From the cell containing the given text, extract its center point as (X, Y) coordinate. 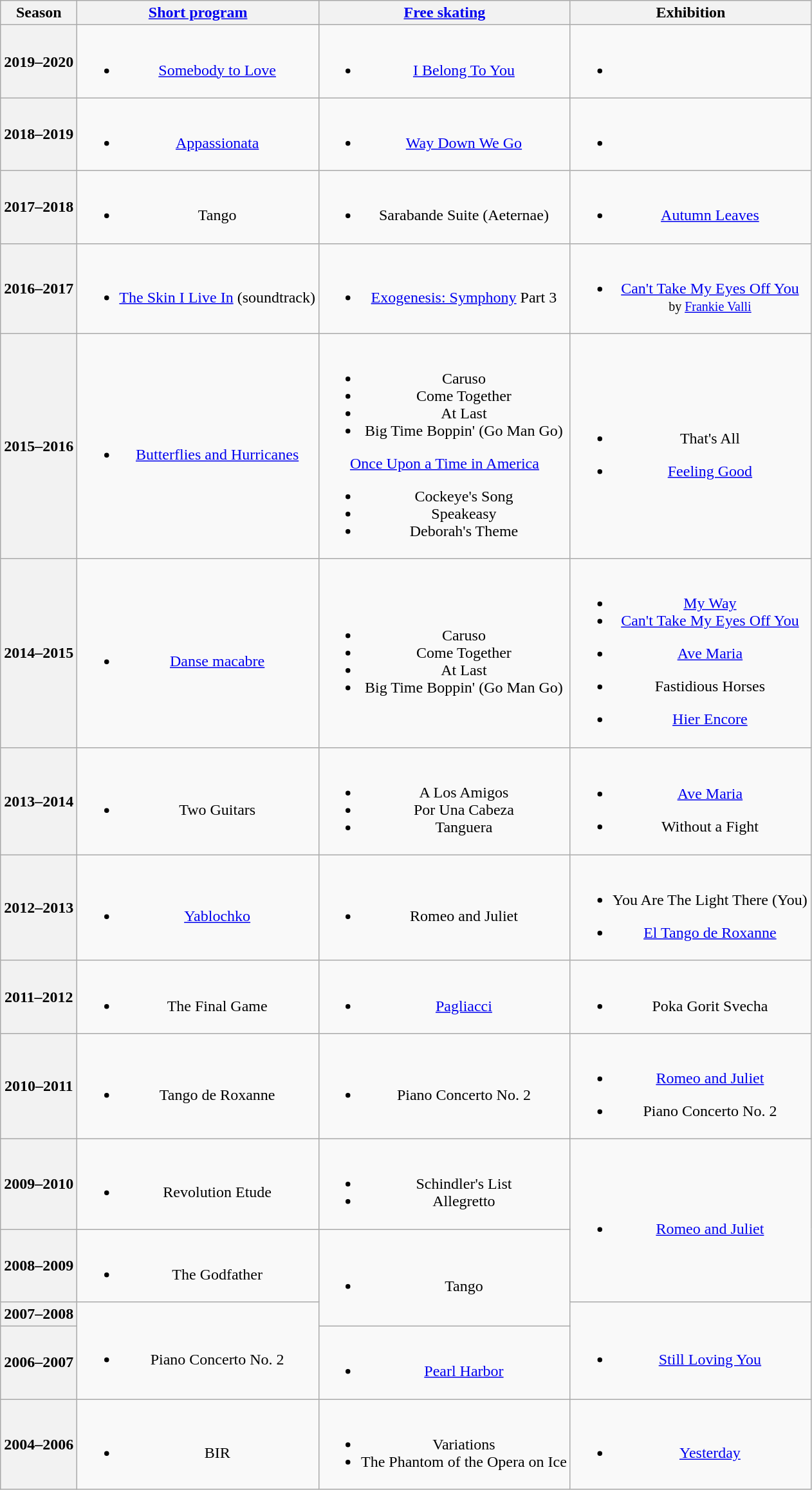
2013–2014 (39, 801)
Tango de Roxanne (198, 1086)
2010–2011 (39, 1086)
Caruso Come Together At Last Big Time Boppin' (Go Man Go) Once Upon a Time in America Cockeye's SongSpeakeasyDeborah's Theme (444, 446)
Romeo and Juliet Piano Concerto No. 2 (690, 1086)
2008–2009 (39, 1265)
Way Down We Go (444, 134)
Can't Take My Eyes Off Youby Frankie Valli (690, 288)
Short program (198, 13)
2015–2016 (39, 446)
2017–2018 (39, 207)
2004–2006 (39, 1444)
Somebody to Love (198, 62)
Schindler's List Allegretto (444, 1184)
Exhibition (690, 13)
2018–2019 (39, 134)
2012–2013 (39, 908)
That's All Feeling Good (690, 446)
Variations The Phantom of the Opera on Ice (444, 1444)
Still Loving You (690, 1350)
Pagliacci (444, 996)
The Godfather (198, 1265)
Ave Maria Without a Fight (690, 801)
2011–2012 (39, 996)
My WayCan't Take My Eyes Off You Ave Maria Fastidious Horses Hier Encore (690, 653)
The Final Game (198, 996)
Free skating (444, 13)
Poka Gorit Svecha (690, 996)
I Belong To You (444, 62)
Caruso Come Together At Last Big Time Boppin' (Go Man Go) (444, 653)
Exogenesis: Symphony Part 3 (444, 288)
2019–2020 (39, 62)
Appassionata (198, 134)
2006–2007 (39, 1363)
Yesterday (690, 1444)
Autumn Leaves (690, 207)
2009–2010 (39, 1184)
Pearl Harbor (444, 1363)
2007–2008 (39, 1314)
BIR (198, 1444)
Danse macabre (198, 653)
Revolution Etude (198, 1184)
Season (39, 13)
2016–2017 (39, 288)
2014–2015 (39, 653)
Sarabande Suite (Aeternae) (444, 207)
A Los Amigos Por Una Cabeza Tanguera (444, 801)
Butterflies and Hurricanes (198, 446)
Yablochko (198, 908)
The Skin I Live In (soundtrack) (198, 288)
Two Guitars (198, 801)
You Are The Light There (You) El Tango de Roxanne (690, 908)
